Identify which cell holds the provided text, then report its (x, y) central coordinate. 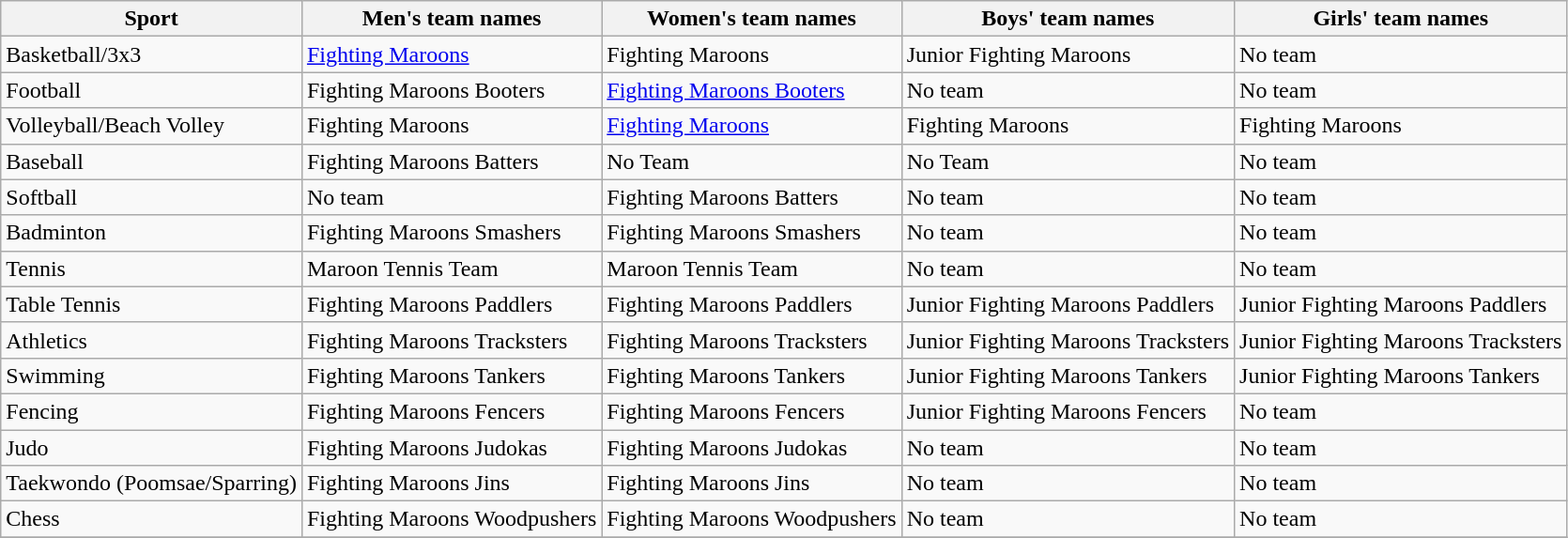
Softball (152, 197)
Women's team names (751, 19)
Boys' team names (1068, 19)
Tennis (152, 269)
Baseball (152, 161)
Football (152, 90)
Girls' team names (1401, 19)
Swimming (152, 376)
Badminton (152, 233)
Junior Fighting Maroons (1068, 54)
Sport (152, 19)
Men's team names (451, 19)
Volleyball/Beach Volley (152, 126)
Basketball/3x3 (152, 54)
Athletics (152, 340)
Fencing (152, 411)
Junior Fighting Maroons Fencers (1068, 411)
Judo (152, 448)
Taekwondo (Poomsae/Sparring) (152, 484)
Table Tennis (152, 304)
Chess (152, 519)
